Determine the (x, y) coordinate at the center of the cell enclosing the given text.  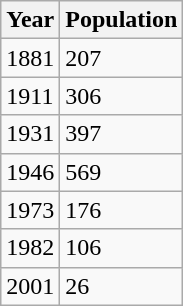
1881 (30, 58)
207 (122, 58)
397 (122, 134)
1946 (30, 172)
1973 (30, 210)
1982 (30, 248)
Population (122, 20)
306 (122, 96)
106 (122, 248)
1931 (30, 134)
176 (122, 210)
Year (30, 20)
2001 (30, 286)
26 (122, 286)
569 (122, 172)
1911 (30, 96)
